Determine the (X, Y) coordinate at the center of the cell enclosing the given text.  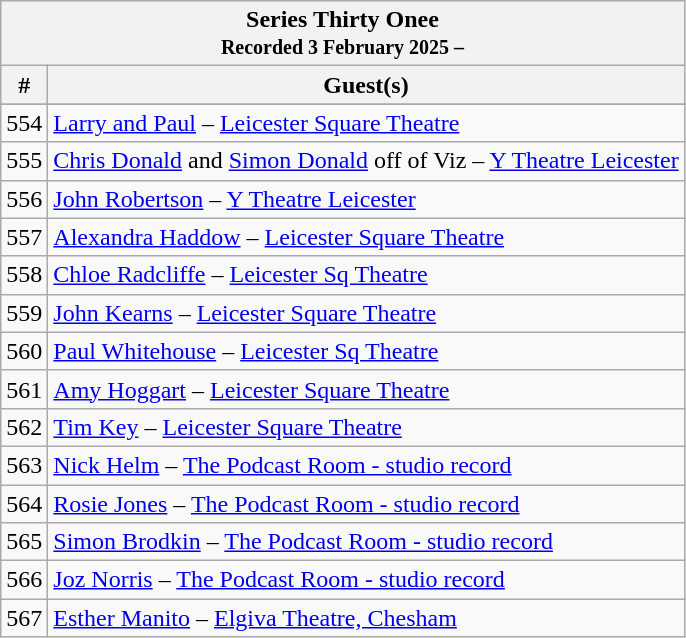
John Kearns – Leicester Square Theatre (366, 313)
558 (24, 275)
565 (24, 542)
Nick Helm – The Podcast Room - studio record (366, 465)
Tim Key – Leicester Square Theatre (366, 427)
564 (24, 503)
John Robertson – Y Theatre Leicester (366, 199)
# (24, 85)
Series Thirty OneeRecorded 3 February 2025 – (342, 34)
563 (24, 465)
Chloe Radcliffe – Leicester Sq Theatre (366, 275)
560 (24, 351)
562 (24, 427)
Joz Norris – The Podcast Room - studio record (366, 580)
561 (24, 389)
567 (24, 618)
Larry and Paul – Leicester Square Theatre (366, 123)
Alexandra Haddow – Leicester Square Theatre (366, 237)
Guest(s) (366, 85)
555 (24, 161)
Simon Brodkin – The Podcast Room - studio record (366, 542)
556 (24, 199)
557 (24, 237)
Esther Manito – Elgiva Theatre, Chesham (366, 618)
566 (24, 580)
Paul Whitehouse – Leicester Sq Theatre (366, 351)
559 (24, 313)
Amy Hoggart – Leicester Square Theatre (366, 389)
Rosie Jones – The Podcast Room - studio record (366, 503)
Chris Donald and Simon Donald off of Viz – Y Theatre Leicester (366, 161)
554 (24, 123)
